Locate the cell with the specified text and output its [x, y] center coordinate. 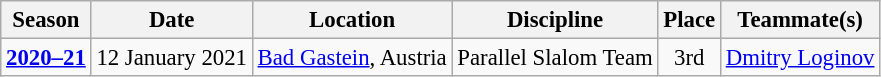
Teammate(s) [800, 20]
Parallel Slalom Team [555, 58]
Discipline [555, 20]
Bad Gastein, Austria [352, 58]
2020–21 [46, 58]
Dmitry Loginov [800, 58]
12 January 2021 [172, 58]
Location [352, 20]
Date [172, 20]
3rd [689, 58]
Season [46, 20]
Place [689, 20]
